Detect which cell encompasses the target text, then output its (X, Y) center coordinate. 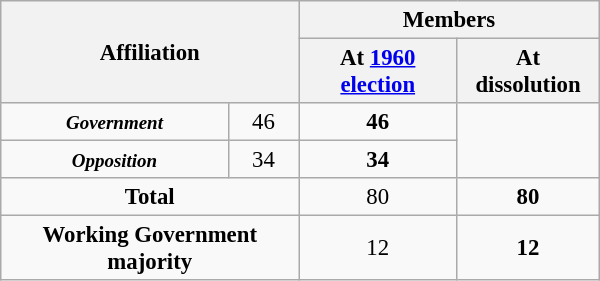
Members (450, 20)
Government (114, 122)
Affiliation (150, 52)
At dissolution (528, 72)
Working Government majority (150, 248)
Total (150, 197)
At 1960 election (378, 72)
Opposition (114, 160)
